Find where the given text appears and provide that cell's center as [X, Y] coordinate. 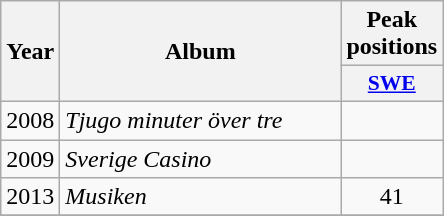
Album [200, 52]
Sverige Casino [200, 159]
Year [30, 52]
2008 [30, 120]
SWE [392, 84]
Musiken [200, 197]
Peak positions [392, 34]
2013 [30, 197]
2009 [30, 159]
41 [392, 197]
Tjugo minuter över tre [200, 120]
